From the cell containing the given text, extract its center point as [x, y] coordinate. 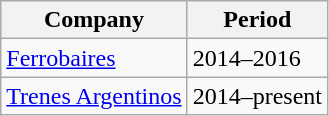
Period [257, 20]
Company [94, 20]
2014–2016 [257, 58]
Trenes Argentinos [94, 96]
2014–present [257, 96]
Ferrobaires [94, 58]
